Extract the (x, y) coordinate from the center of the cell holding the provided text.  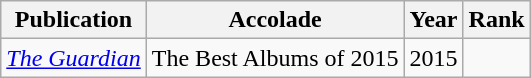
Publication (74, 20)
2015 (434, 58)
Year (434, 20)
Rank (496, 20)
The Guardian (74, 58)
The Best Albums of 2015 (275, 58)
Accolade (275, 20)
